Detect which cell encompasses the target text, then output its [X, Y] center coordinate. 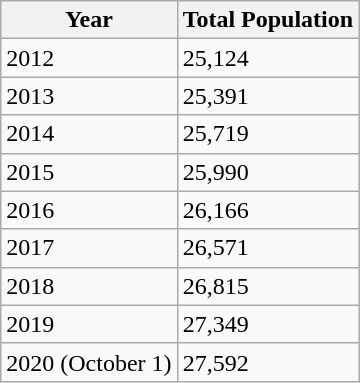
2017 [89, 248]
27,349 [268, 324]
2013 [89, 96]
26,815 [268, 286]
2019 [89, 324]
2018 [89, 286]
25,391 [268, 96]
25,719 [268, 134]
25,124 [268, 58]
25,990 [268, 172]
2016 [89, 210]
2020 (October 1) [89, 362]
Year [89, 20]
26,166 [268, 210]
26,571 [268, 248]
Total Population [268, 20]
27,592 [268, 362]
2014 [89, 134]
2012 [89, 58]
2015 [89, 172]
